Scan for the cell matching the given text and deliver its (X, Y) coordinate at center. 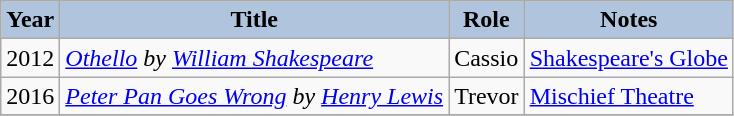
2012 (30, 58)
Year (30, 20)
Othello by William Shakespeare (254, 58)
Notes (628, 20)
Role (487, 20)
Peter Pan Goes Wrong by Henry Lewis (254, 96)
Cassio (487, 58)
Title (254, 20)
Trevor (487, 96)
2016 (30, 96)
Mischief Theatre (628, 96)
Shakespeare's Globe (628, 58)
